Find where the given text appears and provide that cell's center as (x, y) coordinate. 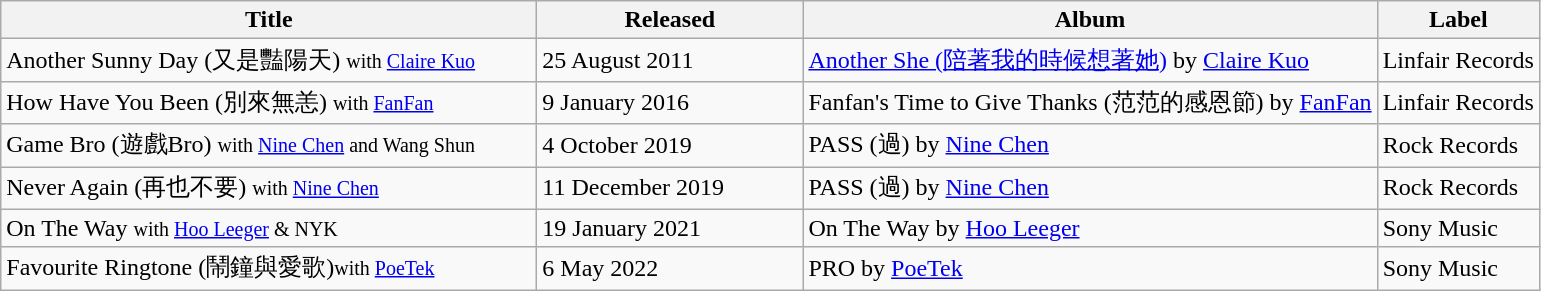
6 May 2022 (670, 268)
How Have You Been (別來無恙) with FanFan (269, 102)
Favourite Ringtone (鬧鐘與愛歌)with PoeTek (269, 268)
Album (1090, 20)
On The Way by Hoo Leeger (1090, 228)
PRO by PoeTek (1090, 268)
19 January 2021 (670, 228)
Another She (陪著我的時候想著她) by Claire Kuo (1090, 60)
Fanfan's Time to Give Thanks (范范的感恩節) by FanFan (1090, 102)
Title (269, 20)
Another Sunny Day (又是豔陽天) with Claire Kuo (269, 60)
9 January 2016 (670, 102)
25 August 2011 (670, 60)
Label (1458, 20)
Game Bro (遊戲Bro) with Nine Chen and Wang Shun (269, 146)
4 October 2019 (670, 146)
On The Way with Hoo Leeger & NYK (269, 228)
Released (670, 20)
11 December 2019 (670, 188)
Never Again (再也不要) with Nine Chen (269, 188)
